Detect which cell encompasses the target text, then output its (x, y) center coordinate. 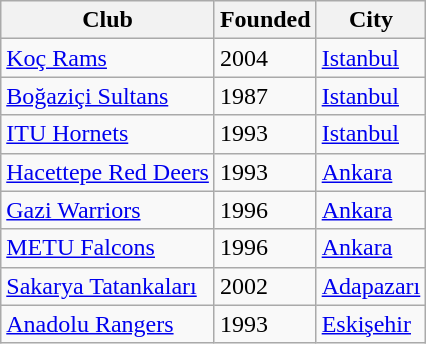
Gazi Warriors (108, 210)
Boğaziçi Sultans (108, 96)
Anadolu Rangers (108, 324)
METU Falcons (108, 248)
ITU Hornets (108, 134)
Eskişehir (371, 324)
Koç Rams (108, 58)
Sakarya Tatankaları (108, 286)
Adapazarı (371, 286)
Founded (265, 20)
City (371, 20)
Hacettepe Red Deers (108, 172)
Club (108, 20)
1987 (265, 96)
2004 (265, 58)
2002 (265, 286)
